From the cell containing the given text, extract its center point as [X, Y] coordinate. 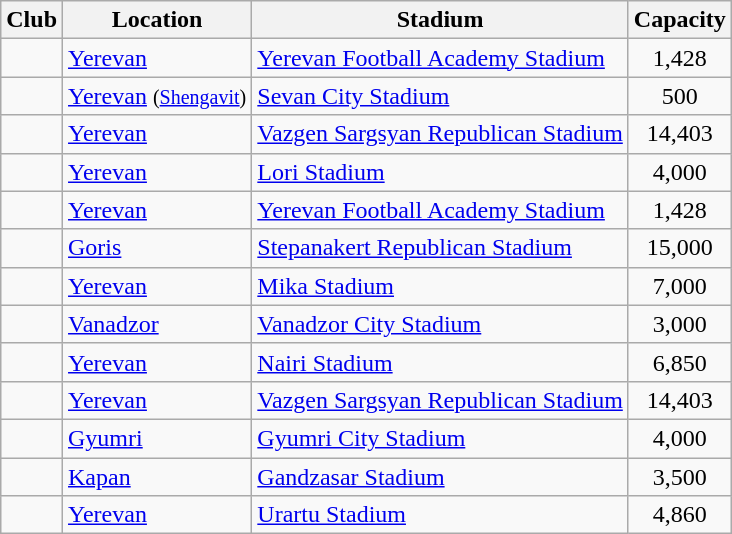
Sevan City Stadium [440, 96]
Yerevan (Shengavit) [158, 96]
3,500 [680, 477]
Mika Stadium [440, 286]
500 [680, 96]
Location [158, 20]
Goris [158, 248]
Nairi Stadium [440, 362]
Lori Stadium [440, 172]
Capacity [680, 20]
Club [32, 20]
Gyumri City Stadium [440, 438]
Urartu Stadium [440, 515]
3,000 [680, 324]
Vanadzor [158, 324]
Gandzasar Stadium [440, 477]
15,000 [680, 248]
Stadium [440, 20]
4,860 [680, 515]
6,850 [680, 362]
Gyumri [158, 438]
Vanadzor City Stadium [440, 324]
7,000 [680, 286]
Kapan [158, 477]
Stepanakert Republican Stadium [440, 248]
